Detect which cell encompasses the target text, then output its (x, y) center coordinate. 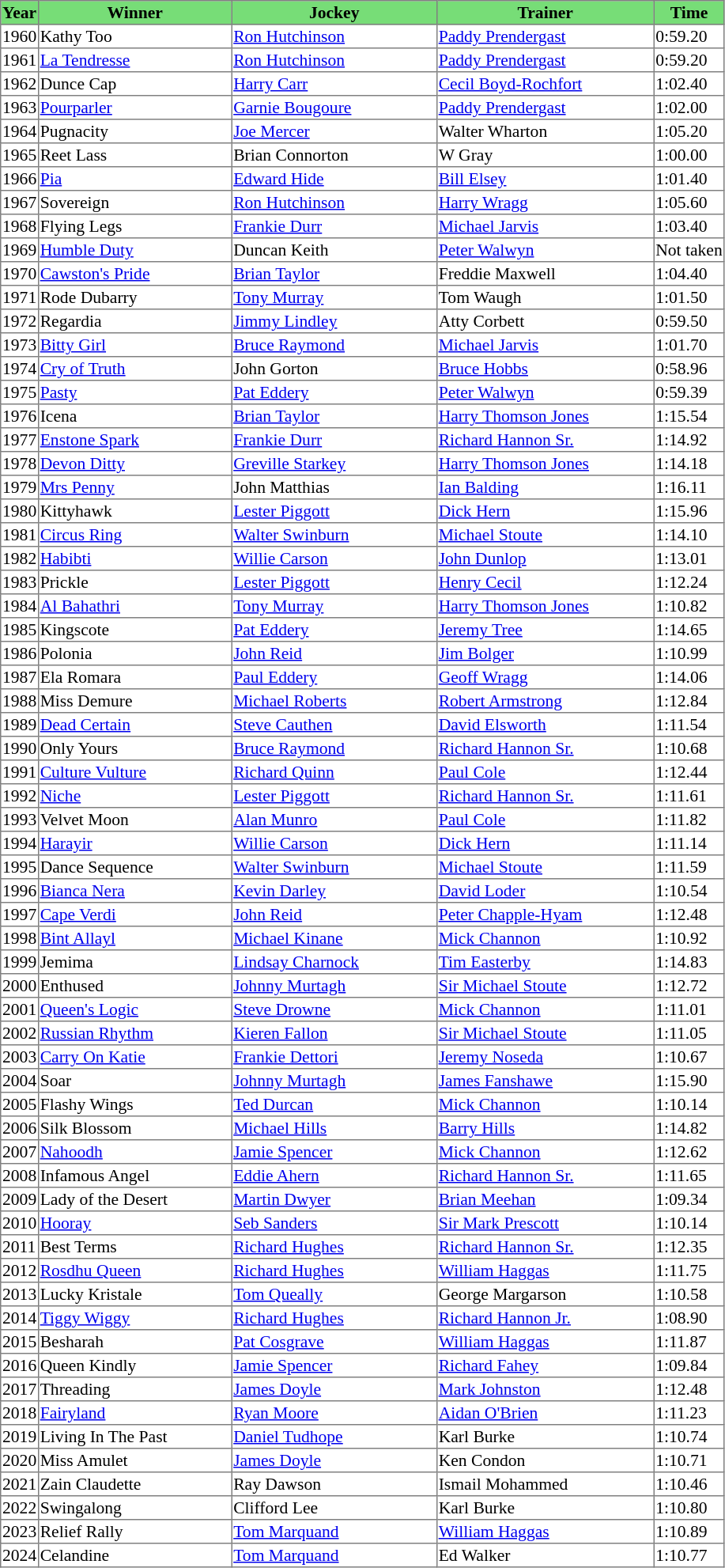
John Dunlop (545, 559)
2017 (20, 1389)
Steve Drowne (334, 1009)
Bianca Nera (134, 891)
1:01.40 (689, 179)
Robert Armstrong (545, 701)
1:11.65 (689, 1176)
Clifford Lee (334, 1508)
Queen Kindly (134, 1365)
1:14.65 (689, 630)
1:10.58 (689, 1294)
Zain Claudette (134, 1484)
1:01.70 (689, 345)
Kevin Darley (334, 891)
1985 (20, 630)
Not taken (689, 250)
Fairyland (134, 1413)
2019 (20, 1437)
1:03.40 (689, 226)
0:59.39 (689, 392)
Eddie Ahern (334, 1176)
Ryan Moore (334, 1413)
Martin Dwyer (334, 1199)
2015 (20, 1342)
Regardia (134, 321)
1977 (20, 440)
George Margarson (545, 1294)
1:10.82 (689, 606)
1982 (20, 559)
1961 (20, 60)
Enthused (134, 986)
Cry of Truth (134, 369)
1971 (20, 297)
Miss Demure (134, 701)
2004 (20, 1081)
1:12.35 (689, 1247)
Kathy Too (134, 36)
Lucky Kristale (134, 1294)
Walter Wharton (545, 131)
Garnie Bougoure (334, 108)
Greville Starkey (334, 464)
Russian Rhythm (134, 1033)
1:14.92 (689, 440)
1970 (20, 274)
1972 (20, 321)
Queen's Logic (134, 1009)
1:09.84 (689, 1365)
Mark Johnston (545, 1389)
Enstone Spark (134, 440)
1964 (20, 131)
1:02.00 (689, 108)
1967 (20, 203)
Culture Vulture (134, 772)
2021 (20, 1484)
1969 (20, 250)
Silk Blossom (134, 1128)
1:11.61 (689, 796)
Tom Waugh (545, 297)
Prickle (134, 582)
1:14.18 (689, 464)
Ed Walker (545, 1555)
Flying Legs (134, 226)
Only Yours (134, 748)
1995 (20, 867)
1:10.67 (689, 1057)
Dance Sequence (134, 867)
Daniel Tudhope (334, 1437)
1:05.60 (689, 203)
Harry Wragg (545, 203)
Winner (134, 13)
Hooray (134, 1223)
Reet Lass (134, 155)
Flashy Wings (134, 1104)
Ray Dawson (334, 1484)
W Gray (545, 155)
Trainer (545, 13)
2016 (20, 1365)
1:10.92 (689, 938)
Relief Rally (134, 1532)
Ismail Mohammed (545, 1484)
Henry Cecil (545, 582)
Mrs Penny (134, 487)
1979 (20, 487)
1:10.89 (689, 1532)
2018 (20, 1413)
2012 (20, 1271)
1:11.23 (689, 1413)
1963 (20, 108)
Freddie Maxwell (545, 274)
1:11.05 (689, 1033)
Jimmy Lindley (334, 321)
1997 (20, 915)
1:12.44 (689, 772)
Humble Duty (134, 250)
Tim Easterby (545, 962)
1990 (20, 748)
1:05.20 (689, 131)
1:12.62 (689, 1152)
1960 (20, 36)
1966 (20, 179)
Atty Corbett (545, 321)
1:10.71 (689, 1460)
1:11.59 (689, 867)
1:02.40 (689, 84)
2023 (20, 1532)
Michael Kinane (334, 938)
David Elsworth (545, 725)
1:10.77 (689, 1555)
Al Bahathri (134, 606)
2003 (20, 1057)
2011 (20, 1247)
Geoff Wragg (545, 677)
Bitty Girl (134, 345)
Richard Quinn (334, 772)
1:08.90 (689, 1318)
Ela Romara (134, 677)
Ian Balding (545, 487)
1:10.74 (689, 1437)
1962 (20, 84)
1:00.00 (689, 155)
Pia (134, 179)
Best Terms (134, 1247)
Pourparler (134, 108)
2005 (20, 1104)
1:13.01 (689, 559)
Kieren Fallon (334, 1033)
1998 (20, 938)
Threading (134, 1389)
2007 (20, 1152)
2022 (20, 1508)
2010 (20, 1223)
2002 (20, 1033)
Bint Allayl (134, 938)
1:14.06 (689, 677)
Jeremy Noseda (545, 1057)
Infamous Angel (134, 1176)
1978 (20, 464)
Edward Hide (334, 179)
Michael Roberts (334, 701)
Pasty (134, 392)
Ken Condon (545, 1460)
1988 (20, 701)
Richard Hannon Jr. (545, 1318)
2006 (20, 1128)
1:14.82 (689, 1128)
Nahoodh (134, 1152)
Paul Eddery (334, 677)
1:10.80 (689, 1508)
Joe Mercer (334, 131)
Living In The Past (134, 1437)
Rode Dubarry (134, 297)
Swingalong (134, 1508)
Pat Cosgrave (334, 1342)
1:12.24 (689, 582)
Tiggy Wiggy (134, 1318)
Jockey (334, 13)
1:12.84 (689, 701)
David Loder (545, 891)
1:01.50 (689, 297)
2000 (20, 986)
Harayir (134, 843)
Brian Connorton (334, 155)
Aidan O'Brien (545, 1413)
1986 (20, 653)
1992 (20, 796)
1981 (20, 535)
Peter Chapple-Hyam (545, 915)
Dead Certain (134, 725)
Steve Cauthen (334, 725)
Tom Queally (334, 1294)
Richard Fahey (545, 1365)
Ted Durcan (334, 1104)
Cape Verdi (134, 915)
La Tendresse (134, 60)
1987 (20, 677)
Alan Munro (334, 820)
1:04.40 (689, 274)
Miss Amulet (134, 1460)
Carry On Katie (134, 1057)
1965 (20, 155)
1:15.90 (689, 1081)
1:10.99 (689, 653)
1:14.83 (689, 962)
1994 (20, 843)
2020 (20, 1460)
1980 (20, 511)
1983 (20, 582)
Lindsay Charnock (334, 962)
1976 (20, 416)
1989 (20, 725)
John Gorton (334, 369)
Lady of the Desert (134, 1199)
1:14.10 (689, 535)
Habibti (134, 559)
1:10.46 (689, 1484)
Time (689, 13)
1:11.75 (689, 1271)
1973 (20, 345)
1:11.82 (689, 820)
Year (20, 13)
Jim Bolger (545, 653)
Kingscote (134, 630)
Jeremy Tree (545, 630)
1:11.14 (689, 843)
1:15.54 (689, 416)
Dunce Cap (134, 84)
1968 (20, 226)
Soar (134, 1081)
Rosdhu Queen (134, 1271)
1:10.54 (689, 891)
1:12.72 (689, 986)
1:11.87 (689, 1342)
1975 (20, 392)
0:59.50 (689, 321)
Bruce Hobbs (545, 369)
John Matthias (334, 487)
2014 (20, 1318)
1993 (20, 820)
1:15.96 (689, 511)
Sovereign (134, 203)
James Fanshawe (545, 1081)
1:10.68 (689, 748)
0:58.96 (689, 369)
Frankie Dettori (334, 1057)
2001 (20, 1009)
2024 (20, 1555)
Sir Mark Prescott (545, 1223)
2008 (20, 1176)
1:09.34 (689, 1199)
1:11.01 (689, 1009)
1996 (20, 891)
Bill Elsey (545, 179)
Seb Sanders (334, 1223)
Circus Ring (134, 535)
Harry Carr (334, 84)
2009 (20, 1199)
1:16.11 (689, 487)
Polonia (134, 653)
Jemima (134, 962)
Brian Meehan (545, 1199)
1991 (20, 772)
Celandine (134, 1555)
2013 (20, 1294)
Velvet Moon (134, 820)
Cawston's Pride (134, 274)
Icena (134, 416)
Duncan Keith (334, 250)
Michael Hills (334, 1128)
Besharah (134, 1342)
Barry Hills (545, 1128)
1:11.54 (689, 725)
Devon Ditty (134, 464)
1984 (20, 606)
Cecil Boyd-Rochfort (545, 84)
1999 (20, 962)
Pugnacity (134, 131)
1974 (20, 369)
Niche (134, 796)
Kittyhawk (134, 511)
